Return the [x, y] coordinate for the center point of the cell that contains the specified text.  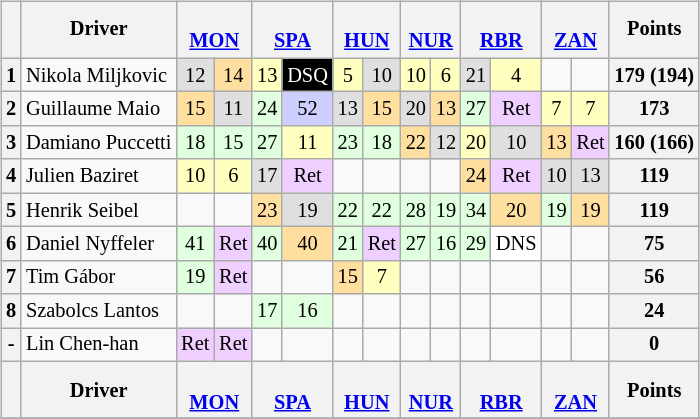
29 [476, 244]
1 [11, 75]
Guillaume Maio [98, 109]
2 [11, 109]
Daniel Nyffeler [98, 244]
Szabolcs Lantos [98, 311]
Julien Baziret [98, 176]
28 [416, 210]
160 (166) [654, 143]
Henrik Seibel [98, 210]
Tim Gábor [98, 277]
8 [11, 311]
14 [233, 75]
179 (194) [654, 75]
0 [654, 345]
34 [476, 210]
- [11, 345]
56 [654, 277]
DNS [516, 244]
3 [11, 143]
Nikola Miljkovic [98, 75]
Damiano Puccetti [98, 143]
41 [195, 244]
75 [654, 244]
52 [307, 109]
173 [654, 109]
Lin Chen-han [98, 345]
DSQ [307, 75]
